Find where the given text appears and provide that cell's center as [X, Y] coordinate. 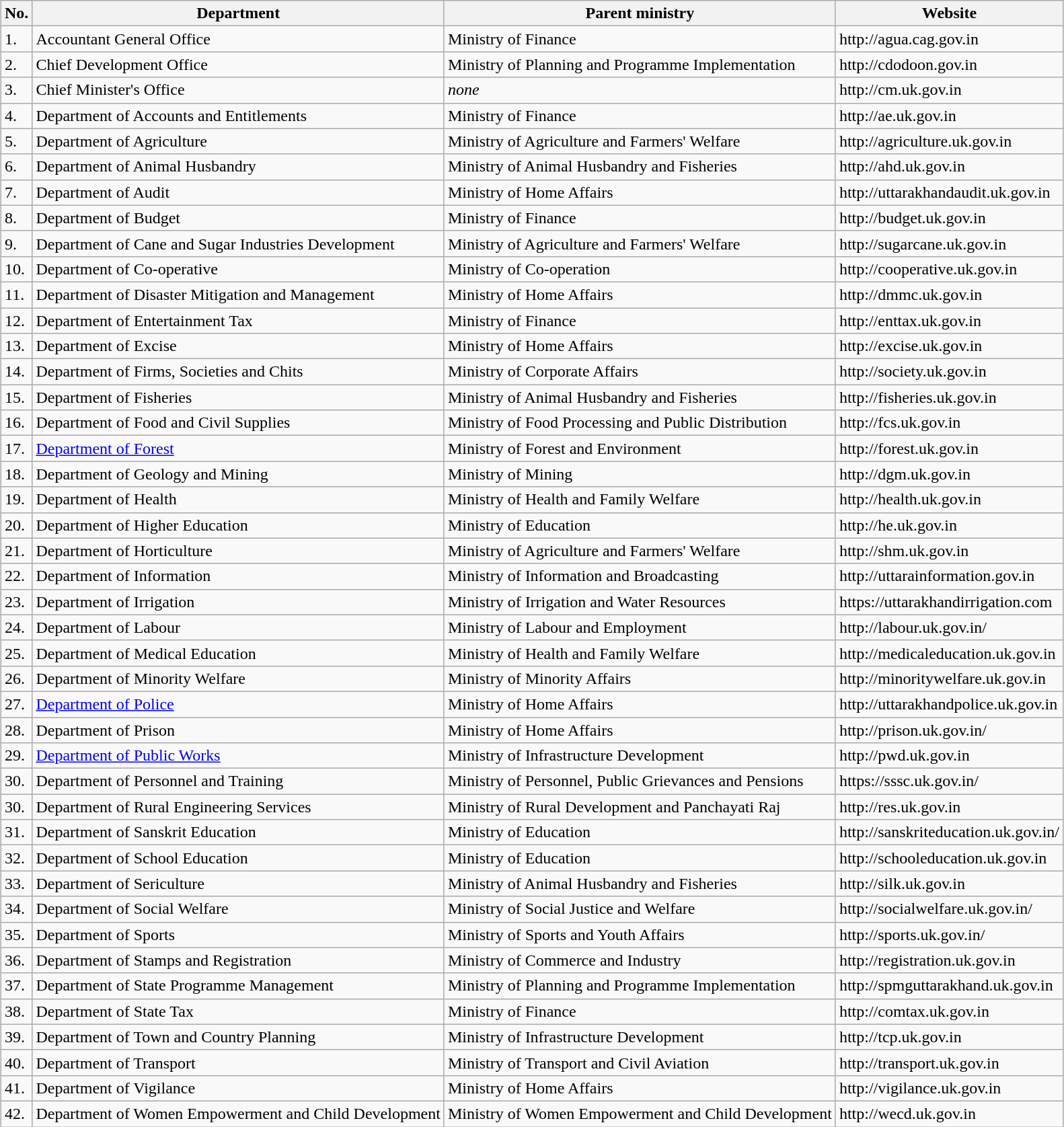
Department of Health [238, 500]
http://shm.uk.gov.in [949, 551]
8. [16, 218]
Ministry of Irrigation and Water Resources [640, 602]
Department of Vigilance [238, 1088]
36. [16, 960]
Department of Police [238, 704]
15. [16, 397]
Ministry of Corporate Affairs [640, 372]
Department of Accounts and Entitlements [238, 116]
Ministry of Labour and Employment [640, 627]
http://wecd.uk.gov.in [949, 1114]
http://labour.uk.gov.in/ [949, 627]
http://pwd.uk.gov.in [949, 756]
29. [16, 756]
http://socialwelfare.uk.gov.in/ [949, 909]
Department of School Education [238, 858]
http://agua.cag.gov.in [949, 39]
Ministry of Co-operation [640, 269]
http://dmmc.uk.gov.in [949, 295]
Ministry of Sports and Youth Affairs [640, 935]
34. [16, 909]
21. [16, 551]
http://sugarcane.uk.gov.in [949, 243]
Ministry of Minority Affairs [640, 678]
31. [16, 832]
Department of Disaster Mitigation and Management [238, 295]
http://cdodoon.gov.in [949, 65]
Department of Geology and Mining [238, 474]
Department of Sports [238, 935]
http://cm.uk.gov.in [949, 90]
http://enttax.uk.gov.in [949, 321]
http://ae.uk.gov.in [949, 116]
Website [949, 13]
37. [16, 986]
Department [238, 13]
Ministry of Personnel, Public Grievances and Pensions [640, 781]
Department of Medical Education [238, 653]
16. [16, 423]
http://uttarainformation.gov.in [949, 576]
Department of Agriculture [238, 141]
none [640, 90]
Department of State Programme Management [238, 986]
http://prison.uk.gov.in/ [949, 730]
Ministry of Transport and Civil Aviation [640, 1062]
Ministry of Social Justice and Welfare [640, 909]
Department of Forest [238, 449]
4. [16, 116]
Chief Development Office [238, 65]
1. [16, 39]
19. [16, 500]
http://society.uk.gov.in [949, 372]
http://dgm.uk.gov.in [949, 474]
http://excise.uk.gov.in [949, 346]
Ministry of Forest and Environment [640, 449]
http://fcs.uk.gov.in [949, 423]
Department of Excise [238, 346]
Department of Animal Husbandry [238, 167]
26. [16, 678]
Department of Irrigation [238, 602]
http://schooleducation.uk.gov.in [949, 858]
12. [16, 321]
41. [16, 1088]
Department of Cane and Sugar Industries Development [238, 243]
http://health.uk.gov.in [949, 500]
10. [16, 269]
Department of Stamps and Registration [238, 960]
https://sssc.uk.gov.in/ [949, 781]
Ministry of Mining [640, 474]
Department of Prison [238, 730]
Department of State Tax [238, 1011]
http://medicaleducation.uk.gov.in [949, 653]
http://res.uk.gov.in [949, 807]
http://uttarakhandaudit.uk.gov.in [949, 192]
39. [16, 1037]
17. [16, 449]
https://uttarakhandirrigation.com [949, 602]
Department of Budget [238, 218]
38. [16, 1011]
http://transport.uk.gov.in [949, 1062]
http://forest.uk.gov.in [949, 449]
Department of Information [238, 576]
25. [16, 653]
27. [16, 704]
Ministry of Rural Development and Panchayati Raj [640, 807]
14. [16, 372]
Department of Higher Education [238, 525]
6. [16, 167]
Parent ministry [640, 13]
http://registration.uk.gov.in [949, 960]
No. [16, 13]
Department of Food and Civil Supplies [238, 423]
Accountant General Office [238, 39]
http://silk.uk.gov.in [949, 884]
http://cooperative.uk.gov.in [949, 269]
Department of Labour [238, 627]
Department of Town and Country Planning [238, 1037]
13. [16, 346]
Department of Horticulture [238, 551]
Department of Personnel and Training [238, 781]
42. [16, 1114]
http://agriculture.uk.gov.in [949, 141]
Department of Rural Engineering Services [238, 807]
Department of Audit [238, 192]
Department of Fisheries [238, 397]
Ministry of Information and Broadcasting [640, 576]
5. [16, 141]
28. [16, 730]
http://budget.uk.gov.in [949, 218]
Ministry of Commerce and Industry [640, 960]
Department of Minority Welfare [238, 678]
Department of Sericulture [238, 884]
Ministry of Food Processing and Public Distribution [640, 423]
3. [16, 90]
http://tcp.uk.gov.in [949, 1037]
22. [16, 576]
Department of Public Works [238, 756]
http://fisheries.uk.gov.in [949, 397]
Department of Entertainment Tax [238, 321]
http://minoritywelfare.uk.gov.in [949, 678]
24. [16, 627]
Department of Transport [238, 1062]
Department of Social Welfare [238, 909]
http://sanskriteducation.uk.gov.in/ [949, 832]
23. [16, 602]
Department of Sanskrit Education [238, 832]
http://ahd.uk.gov.in [949, 167]
http://sports.uk.gov.in/ [949, 935]
http://comtax.uk.gov.in [949, 1011]
http://uttarakhandpolice.uk.gov.in [949, 704]
http://vigilance.uk.gov.in [949, 1088]
2. [16, 65]
18. [16, 474]
Department of Firms, Societies and Chits [238, 372]
http://spmguttarakhand.uk.gov.in [949, 986]
Chief Minister's Office [238, 90]
Department of Women Empowerment and Child Development [238, 1114]
35. [16, 935]
32. [16, 858]
33. [16, 884]
9. [16, 243]
Department of Co-operative [238, 269]
11. [16, 295]
http://he.uk.gov.in [949, 525]
7. [16, 192]
20. [16, 525]
40. [16, 1062]
Ministry of Women Empowerment and Child Development [640, 1114]
